From the cell containing the given text, extract its center point as [X, Y] coordinate. 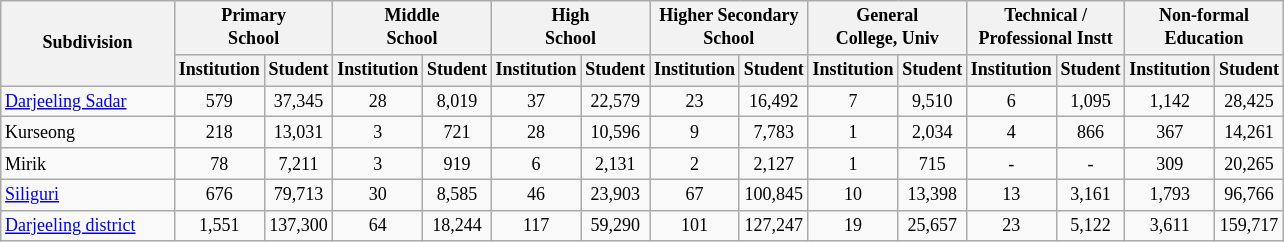
715 [932, 164]
28,425 [1250, 102]
1,142 [1170, 102]
101 [695, 226]
100,845 [774, 194]
78 [219, 164]
117 [536, 226]
10 [853, 194]
PrimarySchool [253, 28]
866 [1090, 132]
2,034 [932, 132]
4 [1011, 132]
GeneralCollege, Univ [887, 28]
13,398 [932, 194]
7,211 [298, 164]
Darjeeling Sadar [88, 102]
37 [536, 102]
59,290 [616, 226]
1,095 [1090, 102]
HighSchool [570, 28]
14,261 [1250, 132]
23,903 [616, 194]
13 [1011, 194]
5,122 [1090, 226]
8,585 [458, 194]
9,510 [932, 102]
18,244 [458, 226]
7,783 [774, 132]
16,492 [774, 102]
46 [536, 194]
79,713 [298, 194]
25,657 [932, 226]
8,019 [458, 102]
127,247 [774, 226]
96,766 [1250, 194]
13,031 [298, 132]
2,131 [616, 164]
30 [378, 194]
MiddleSchool [412, 28]
22,579 [616, 102]
Darjeeling district [88, 226]
3,161 [1090, 194]
1,793 [1170, 194]
2 [695, 164]
20,265 [1250, 164]
Non-formalEducation [1204, 28]
Mirik [88, 164]
721 [458, 132]
37,345 [298, 102]
9 [695, 132]
Technical /Professional Instt [1045, 28]
579 [219, 102]
Siliguri [88, 194]
19 [853, 226]
Higher SecondarySchool [729, 28]
218 [219, 132]
137,300 [298, 226]
159,717 [1250, 226]
67 [695, 194]
Subdivision [88, 44]
2,127 [774, 164]
Kurseong [88, 132]
10,596 [616, 132]
1,551 [219, 226]
3,611 [1170, 226]
367 [1170, 132]
919 [458, 164]
309 [1170, 164]
64 [378, 226]
676 [219, 194]
7 [853, 102]
